Return [x, y] of the center of cell containing provided text 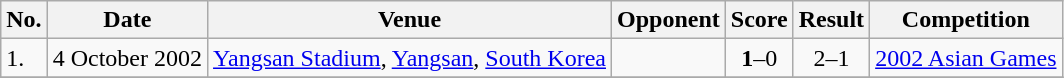
2–1 [831, 58]
Venue [410, 20]
Date [127, 20]
Yangsan Stadium, Yangsan, South Korea [410, 58]
1. [24, 58]
No. [24, 20]
Result [831, 20]
Opponent [669, 20]
2002 Asian Games [966, 58]
Score [759, 20]
1–0 [759, 58]
4 October 2002 [127, 58]
Competition [966, 20]
